Search for the cell housing the specified text and yield its [X, Y] center coordinate. 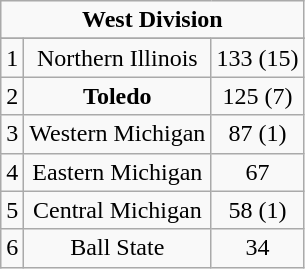
5 [12, 210]
Central Michigan [118, 210]
3 [12, 134]
Ball State [118, 248]
58 (1) [258, 210]
Eastern Michigan [118, 172]
Toledo [118, 96]
125 (7) [258, 96]
West Division [152, 20]
Northern Illinois [118, 58]
87 (1) [258, 134]
133 (15) [258, 58]
67 [258, 172]
1 [12, 58]
Western Michigan [118, 134]
6 [12, 248]
4 [12, 172]
34 [258, 248]
2 [12, 96]
